Find where the given text appears and provide that cell's center as (X, Y) coordinate. 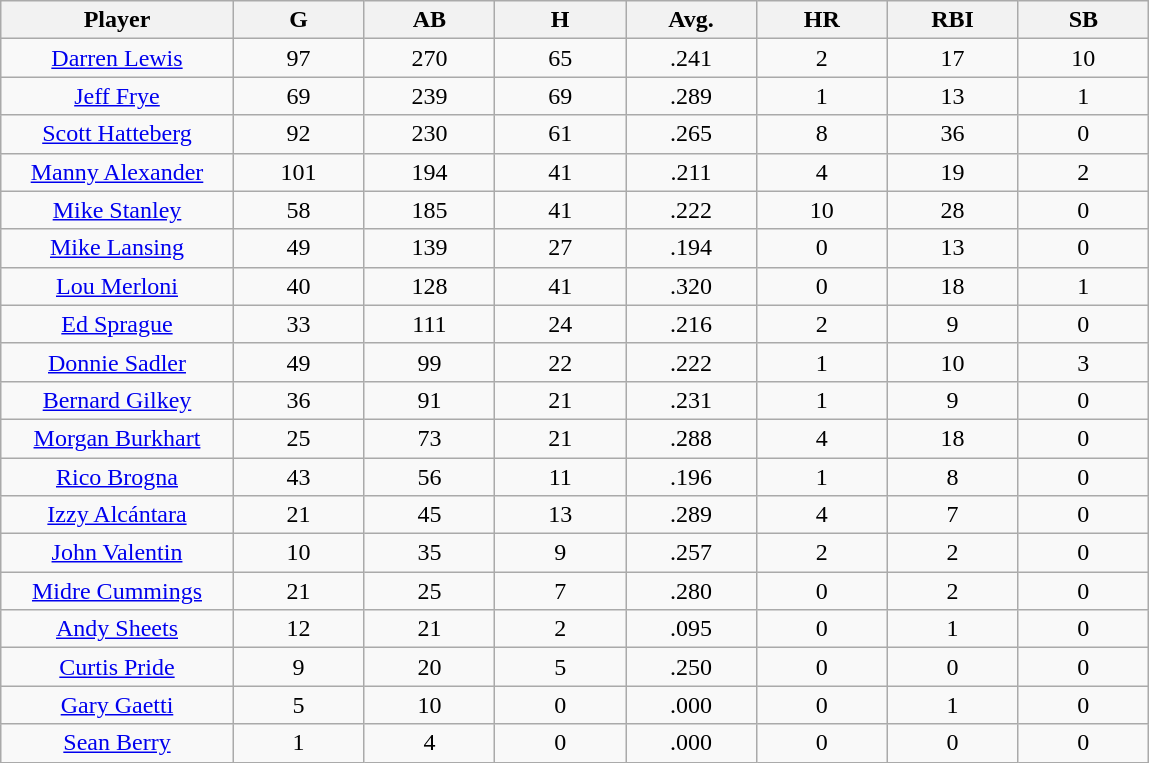
Ed Sprague (117, 324)
Avg. (692, 20)
.095 (692, 629)
.216 (692, 324)
.196 (692, 477)
270 (430, 58)
Jeff Frye (117, 96)
H (560, 20)
Curtis Pride (117, 667)
19 (952, 172)
.257 (692, 553)
Rico Brogna (117, 477)
SB (1084, 20)
Lou Merloni (117, 286)
65 (560, 58)
12 (298, 629)
Mike Lansing (117, 248)
73 (430, 438)
Sean Berry (117, 743)
Midre Cummings (117, 591)
Mike Stanley (117, 210)
101 (298, 172)
.280 (692, 591)
Darren Lewis (117, 58)
3 (1084, 362)
.265 (692, 134)
Donnie Sadler (117, 362)
139 (430, 248)
.250 (692, 667)
58 (298, 210)
.288 (692, 438)
Izzy Alcántara (117, 515)
91 (430, 400)
Gary Gaetti (117, 705)
194 (430, 172)
20 (430, 667)
111 (430, 324)
HR (822, 20)
92 (298, 134)
40 (298, 286)
33 (298, 324)
.194 (692, 248)
Bernard Gilkey (117, 400)
RBI (952, 20)
99 (430, 362)
AB (430, 20)
24 (560, 324)
239 (430, 96)
43 (298, 477)
22 (560, 362)
45 (430, 515)
185 (430, 210)
17 (952, 58)
.320 (692, 286)
.231 (692, 400)
G (298, 20)
Scott Hatteberg (117, 134)
56 (430, 477)
11 (560, 477)
Morgan Burkhart (117, 438)
128 (430, 286)
61 (560, 134)
27 (560, 248)
.211 (692, 172)
.241 (692, 58)
Player (117, 20)
97 (298, 58)
Manny Alexander (117, 172)
Andy Sheets (117, 629)
35 (430, 553)
John Valentin (117, 553)
28 (952, 210)
230 (430, 134)
